Output the (x, y) coordinate of the center of the cell containing the given text.  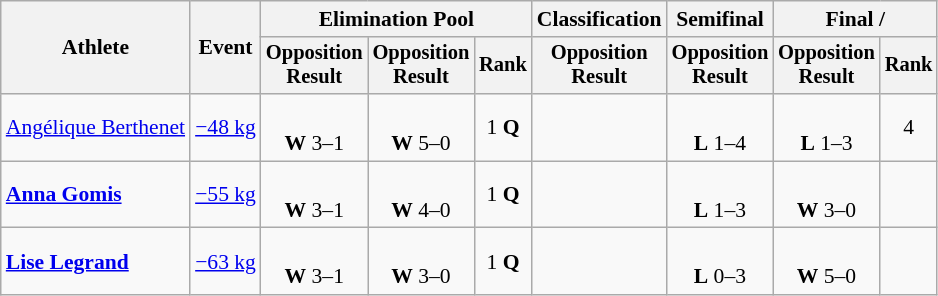
Classification (600, 19)
Event (226, 48)
Lise Legrand (96, 262)
L 0–3 (720, 262)
Semifinal (720, 19)
W 4–0 (422, 194)
4 (909, 128)
Elimination Pool (396, 19)
−63 kg (226, 262)
Athlete (96, 48)
Angélique Berthenet (96, 128)
Final / (855, 19)
−48 kg (226, 128)
Anna Gomis (96, 194)
L 1–4 (720, 128)
−55 kg (226, 194)
